From the cell containing the given text, extract its center point as [X, Y] coordinate. 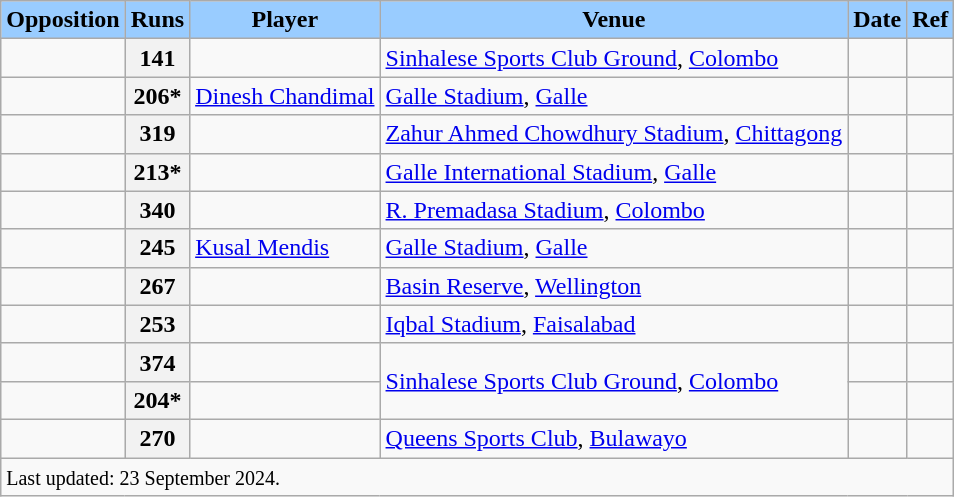
Basin Reserve, Wellington [614, 286]
245 [157, 248]
Venue [614, 20]
Zahur Ahmed Chowdhury Stadium, Chittagong [614, 134]
253 [157, 324]
Last updated: 23 September 2024. [478, 477]
Runs [157, 20]
Kusal Mendis [285, 248]
Iqbal Stadium, Faisalabad [614, 324]
Player [285, 20]
Date [878, 20]
Opposition [63, 20]
Galle International Stadium, Galle [614, 172]
204* [157, 400]
374 [157, 362]
141 [157, 58]
319 [157, 134]
270 [157, 438]
Queens Sports Club, Bulawayo [614, 438]
267 [157, 286]
206* [157, 96]
Dinesh Chandimal [285, 96]
Ref [930, 20]
213* [157, 172]
340 [157, 210]
R. Premadasa Stadium, Colombo [614, 210]
